Detect which cell encompasses the target text, then output its [x, y] center coordinate. 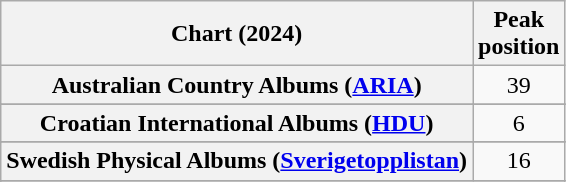
39 [519, 85]
Peakposition [519, 34]
16 [519, 161]
Croatian International Albums (HDU) [237, 123]
Australian Country Albums (ARIA) [237, 85]
Chart (2024) [237, 34]
Swedish Physical Albums (Sverigetopplistan) [237, 161]
6 [519, 123]
